Identify which cell holds the provided text, then report its [x, y] central coordinate. 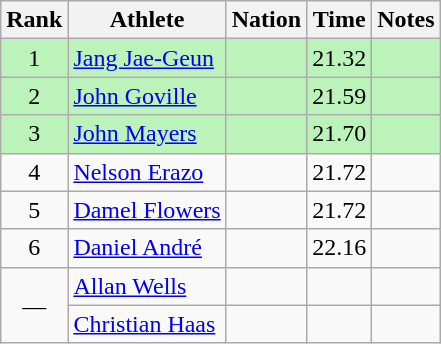
5 [34, 210]
4 [34, 172]
22.16 [340, 248]
2 [34, 96]
21.59 [340, 96]
Nelson Erazo [147, 172]
Jang Jae-Geun [147, 58]
1 [34, 58]
6 [34, 248]
John Mayers [147, 134]
Christian Haas [147, 324]
Nation [266, 20]
John Goville [147, 96]
Damel Flowers [147, 210]
21.32 [340, 58]
Allan Wells [147, 286]
Notes [406, 20]
21.70 [340, 134]
Athlete [147, 20]
Time [340, 20]
— [34, 305]
Rank [34, 20]
3 [34, 134]
Daniel André [147, 248]
